Pinpoint the cell where the given text exists, returning its [x, y] midpoint coordinate. 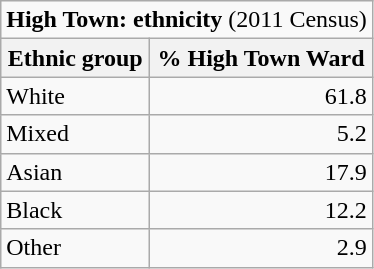
Black [76, 210]
Mixed [76, 134]
2.9 [262, 248]
Other [76, 248]
12.2 [262, 210]
Ethnic group [76, 58]
5.2 [262, 134]
Asian [76, 172]
17.9 [262, 172]
% High Town Ward [262, 58]
High Town: ethnicity (2011 Census) [187, 20]
61.8 [262, 96]
White [76, 96]
